Detect which cell encompasses the target text, then output its [X, Y] center coordinate. 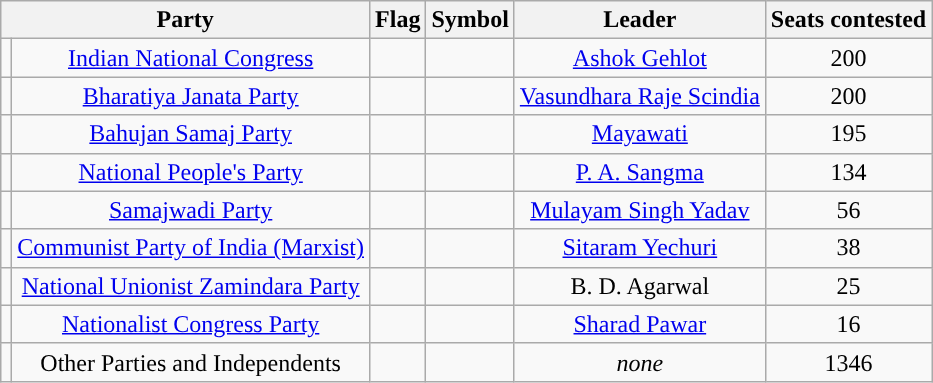
38 [848, 248]
134 [848, 172]
Communist Party of India (Marxist) [191, 248]
Flag [398, 20]
B. D. Agarwal [640, 286]
none [640, 362]
Party [186, 20]
Indian National Congress [191, 58]
Vasundhara Raje Scindia [640, 96]
Mayawati [640, 134]
National People's Party [191, 172]
Samajwadi Party [191, 210]
16 [848, 324]
Seats contested [848, 20]
Mulayam Singh Yadav [640, 210]
195 [848, 134]
Bharatiya Janata Party [191, 96]
Symbol [470, 20]
1346 [848, 362]
Ashok Gehlot [640, 58]
25 [848, 286]
Other Parties and Independents [191, 362]
National Unionist Zamindara Party [191, 286]
Sharad Pawar [640, 324]
56 [848, 210]
P. A. Sangma [640, 172]
Sitaram Yechuri [640, 248]
Leader [640, 20]
Nationalist Congress Party [191, 324]
Bahujan Samaj Party [191, 134]
